Find where the given text appears and provide that cell's center as (X, Y) coordinate. 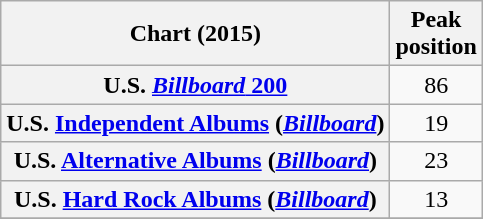
U.S. Independent Albums (Billboard) (196, 123)
U.S. Hard Rock Albums (Billboard) (196, 199)
Peakposition (436, 34)
86 (436, 85)
23 (436, 161)
U.S. Alternative Albums (Billboard) (196, 161)
19 (436, 123)
Chart (2015) (196, 34)
13 (436, 199)
U.S. Billboard 200 (196, 85)
